Output the (X, Y) coordinate of the center of the cell containing the given text.  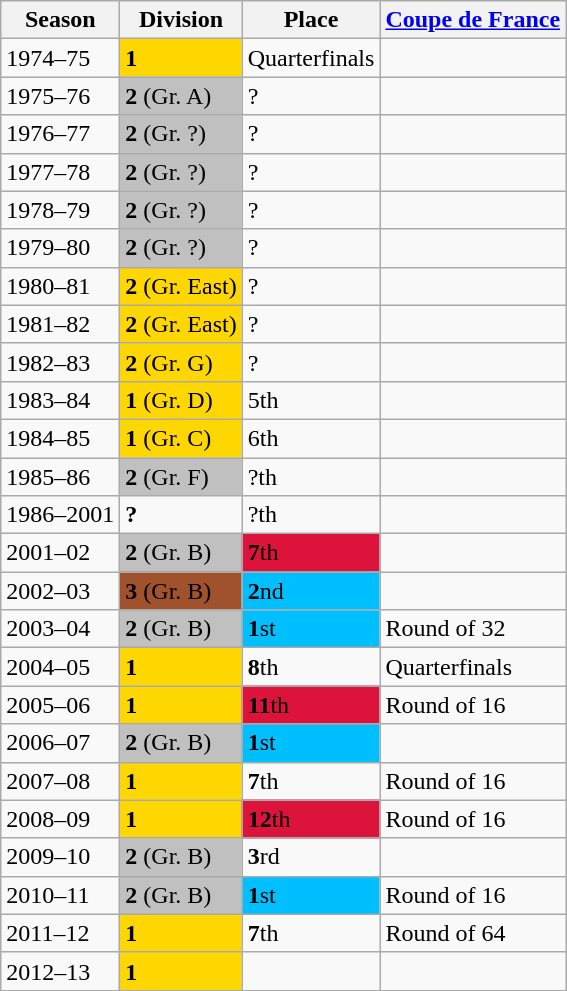
3 (Gr. B) (181, 591)
1981–82 (60, 324)
2005–06 (60, 705)
1984–85 (60, 438)
8th (311, 667)
1982–83 (60, 362)
1985–86 (60, 477)
2 (Gr. G) (181, 362)
2007–08 (60, 781)
1980–81 (60, 286)
Division (181, 20)
1979–80 (60, 248)
2002–03 (60, 591)
2 (Gr. A) (181, 96)
1983–84 (60, 400)
2nd (311, 591)
2003–04 (60, 629)
1976–77 (60, 134)
1977–78 (60, 172)
2010–11 (60, 895)
1986–2001 (60, 515)
2008–09 (60, 819)
Round of 32 (473, 629)
3rd (311, 857)
1 (Gr. C) (181, 438)
Season (60, 20)
11th (311, 705)
6th (311, 438)
2001–02 (60, 553)
2011–12 (60, 933)
2004–05 (60, 667)
2009–10 (60, 857)
Coupe de France (473, 20)
1974–75 (60, 58)
1975–76 (60, 96)
2 (Gr. F) (181, 477)
Place (311, 20)
2012–13 (60, 971)
5th (311, 400)
2006–07 (60, 743)
12th (311, 819)
Round of 64 (473, 933)
1 (Gr. D) (181, 400)
1978–79 (60, 210)
